Search for the cell housing the specified text and yield its (x, y) center coordinate. 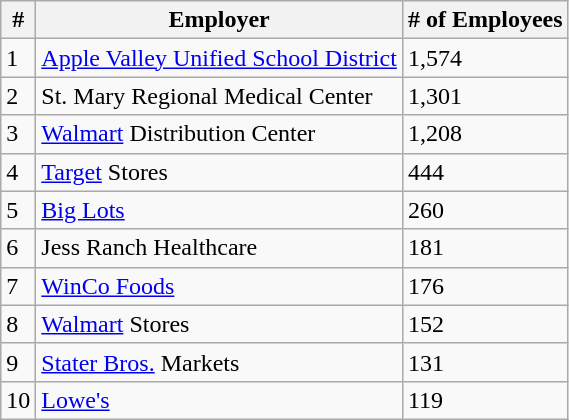
444 (485, 172)
# of Employees (485, 20)
# (18, 20)
1,208 (485, 134)
Lowe's (220, 400)
10 (18, 400)
Stater Bros. Markets (220, 362)
119 (485, 400)
St. Mary Regional Medical Center (220, 96)
Employer (220, 20)
152 (485, 324)
1 (18, 58)
3 (18, 134)
Apple Valley Unified School District (220, 58)
181 (485, 248)
5 (18, 210)
4 (18, 172)
6 (18, 248)
Jess Ranch Healthcare (220, 248)
9 (18, 362)
Big Lots (220, 210)
7 (18, 286)
Target Stores (220, 172)
2 (18, 96)
1,301 (485, 96)
131 (485, 362)
Walmart Stores (220, 324)
8 (18, 324)
WinCo Foods (220, 286)
Walmart Distribution Center (220, 134)
260 (485, 210)
1,574 (485, 58)
176 (485, 286)
